Provide the (X, Y) coordinate of the cell's center where the given text is located.  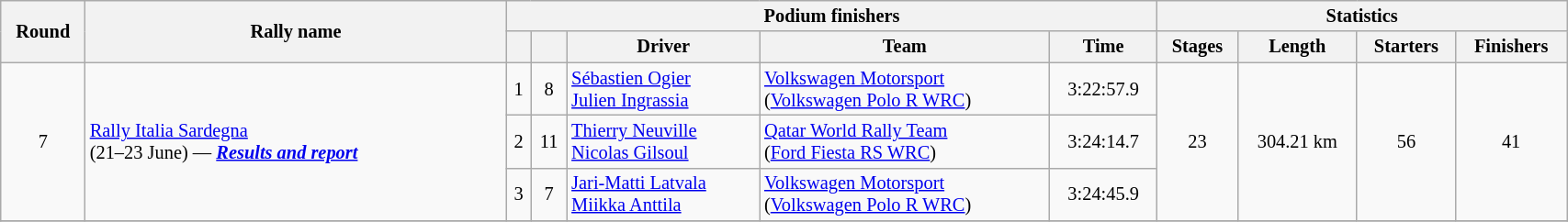
Starters (1405, 47)
3 (518, 194)
Team (904, 47)
3:24:14.7 (1104, 141)
Stages (1198, 47)
Length (1297, 47)
Sébastien Ogier Julien Ingrassia (663, 89)
23 (1198, 141)
1 (518, 89)
Statistics (1362, 16)
304.21 km (1297, 141)
Qatar World Rally Team (Ford Fiesta RS WRC) (904, 141)
41 (1512, 141)
Round (43, 31)
Jari-Matti Latvala Miikka Anttila (663, 194)
56 (1405, 141)
3:24:45.9 (1104, 194)
Time (1104, 47)
2 (518, 141)
Podium finishers (831, 16)
Rally Italia Sardegna(21–23 June) — Results and report (296, 141)
3:22:57.9 (1104, 89)
8 (549, 89)
11 (549, 141)
Finishers (1512, 47)
Driver (663, 47)
Thierry Neuville Nicolas Gilsoul (663, 141)
Rally name (296, 31)
